Provide the (X, Y) coordinate of the cell's center where the given text is located.  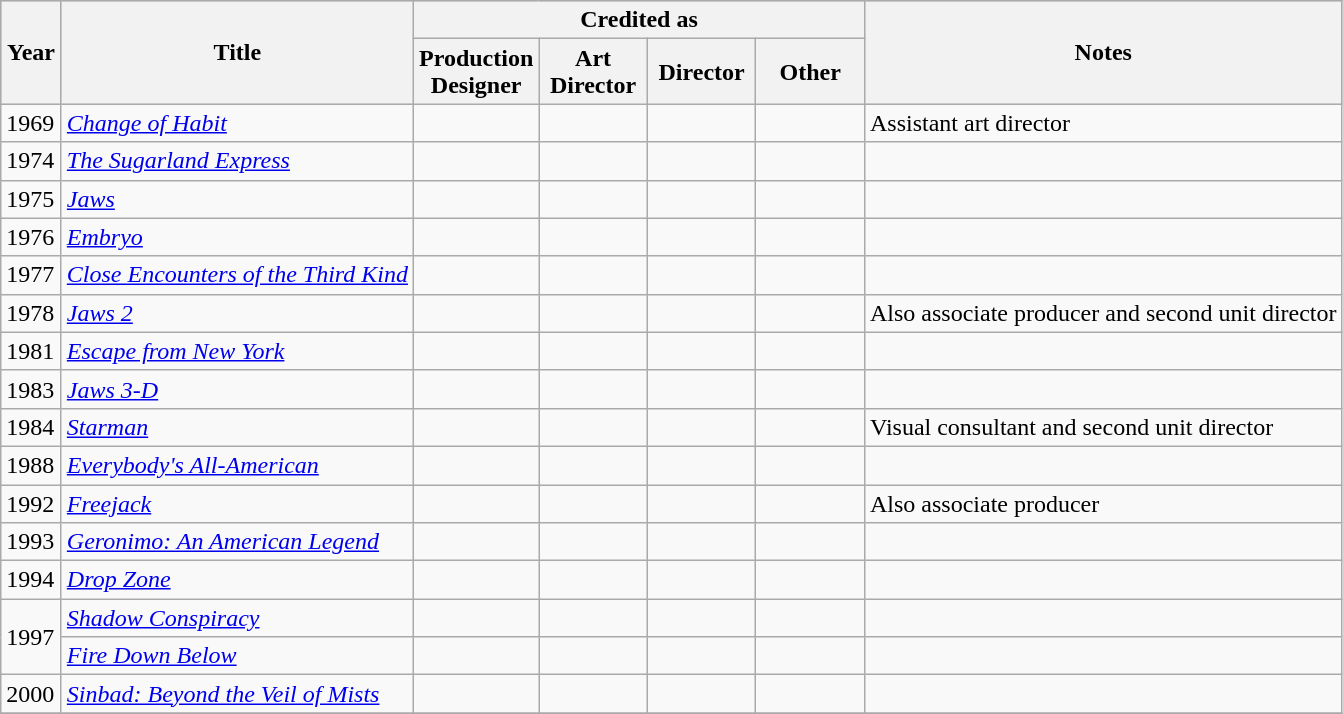
Credited as (638, 20)
1984 (32, 427)
Jaws (237, 199)
1981 (32, 351)
Sinbad: Beyond the Veil of Mists (237, 694)
1993 (32, 542)
1988 (32, 465)
Jaws 3-D (237, 389)
Year (32, 52)
Shadow Conspiracy (237, 618)
1976 (32, 237)
1978 (32, 313)
Everybody's All-American (237, 465)
Director (702, 72)
Other (810, 72)
Embryo (237, 237)
Visual consultant and second unit director (1103, 427)
2000 (32, 694)
Title (237, 52)
1983 (32, 389)
1977 (32, 275)
Freejack (237, 503)
1969 (32, 123)
1994 (32, 580)
Fire Down Below (237, 656)
Change of Habit (237, 123)
1992 (32, 503)
Art Director (594, 72)
Production Designer (476, 72)
Starman (237, 427)
1997 (32, 637)
Drop Zone (237, 580)
Also associate producer (1103, 503)
Assistant art director (1103, 123)
Escape from New York (237, 351)
Jaws 2 (237, 313)
1975 (32, 199)
Also associate producer and second unit director (1103, 313)
Notes (1103, 52)
Close Encounters of the Third Kind (237, 275)
The Sugarland Express (237, 161)
1974 (32, 161)
Geronimo: An American Legend (237, 542)
